Search for the cell housing the specified text and yield its [x, y] center coordinate. 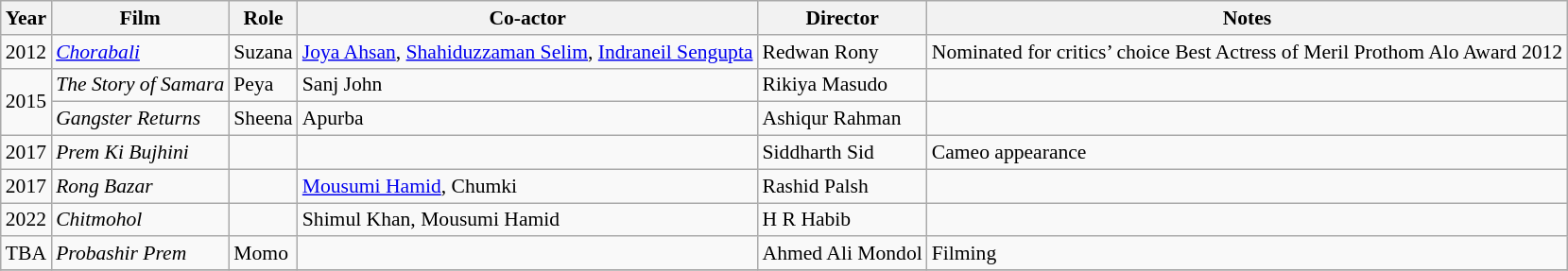
Cameo appearance [1248, 153]
Role [263, 18]
Sheena [263, 119]
2022 [26, 220]
Notes [1248, 18]
Rikiya Masudo [843, 85]
Shimul Khan, Mousumi Hamid [527, 220]
The Story of Samara [140, 85]
Gangster Returns [140, 119]
Apurba [527, 119]
Rashid Palsh [843, 186]
Mousumi Hamid, Chumki [527, 186]
Momo [263, 254]
Redwan Rony [843, 52]
Rong Bazar [140, 186]
H R Habib [843, 220]
2015 [26, 102]
Joya Ahsan, Shahiduzzaman Selim, Indraneil Sengupta [527, 52]
Director [843, 18]
Co-actor [527, 18]
TBA [26, 254]
Nominated for critics’ choice Best Actress of Meril Prothom Alo Award 2012 [1248, 52]
Year [26, 18]
Sanj John [527, 85]
Film [140, 18]
Suzana [263, 52]
Ahmed Ali Mondol [843, 254]
Filming [1248, 254]
Ashiqur Rahman [843, 119]
Chitmohol [140, 220]
2012 [26, 52]
Siddharth Sid [843, 153]
Peya [263, 85]
Probashir Prem [140, 254]
Prem Ki Bujhini [140, 153]
Chorabali [140, 52]
